Detect which cell encompasses the target text, then output its (x, y) center coordinate. 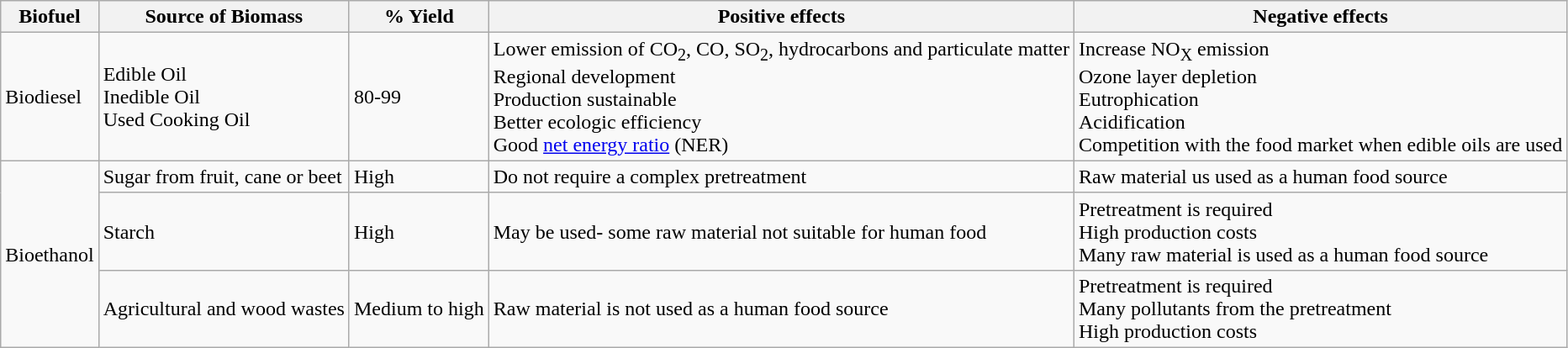
Starch (224, 231)
Edible OilInedible OilUsed Cooking Oil (224, 97)
Bioethanol (50, 254)
% Yield (419, 17)
Raw material is not used as a human food source (781, 308)
Positive effects (781, 17)
Increase NOX emissionOzone layer depletionEutrophicationAcidificationCompetition with the food market when edible oils are used (1320, 97)
Pretreatment is requiredMany pollutants from the pretreatmentHigh production costs (1320, 308)
Biofuel (50, 17)
Medium to high (419, 308)
Biodiesel (50, 97)
Negative effects (1320, 17)
Do not require a complex pretreatment (781, 177)
80-99 (419, 97)
Agricultural and wood wastes (224, 308)
Pretreatment is requiredHigh production costsMany raw material is used as a human food source (1320, 231)
Raw material us used as a human food source (1320, 177)
Source of Biomass (224, 17)
Sugar from fruit, cane or beet (224, 177)
May be used- some raw material not suitable for human food (781, 231)
